Provide the (x, y) coordinate of the cell's center where the given text is located.  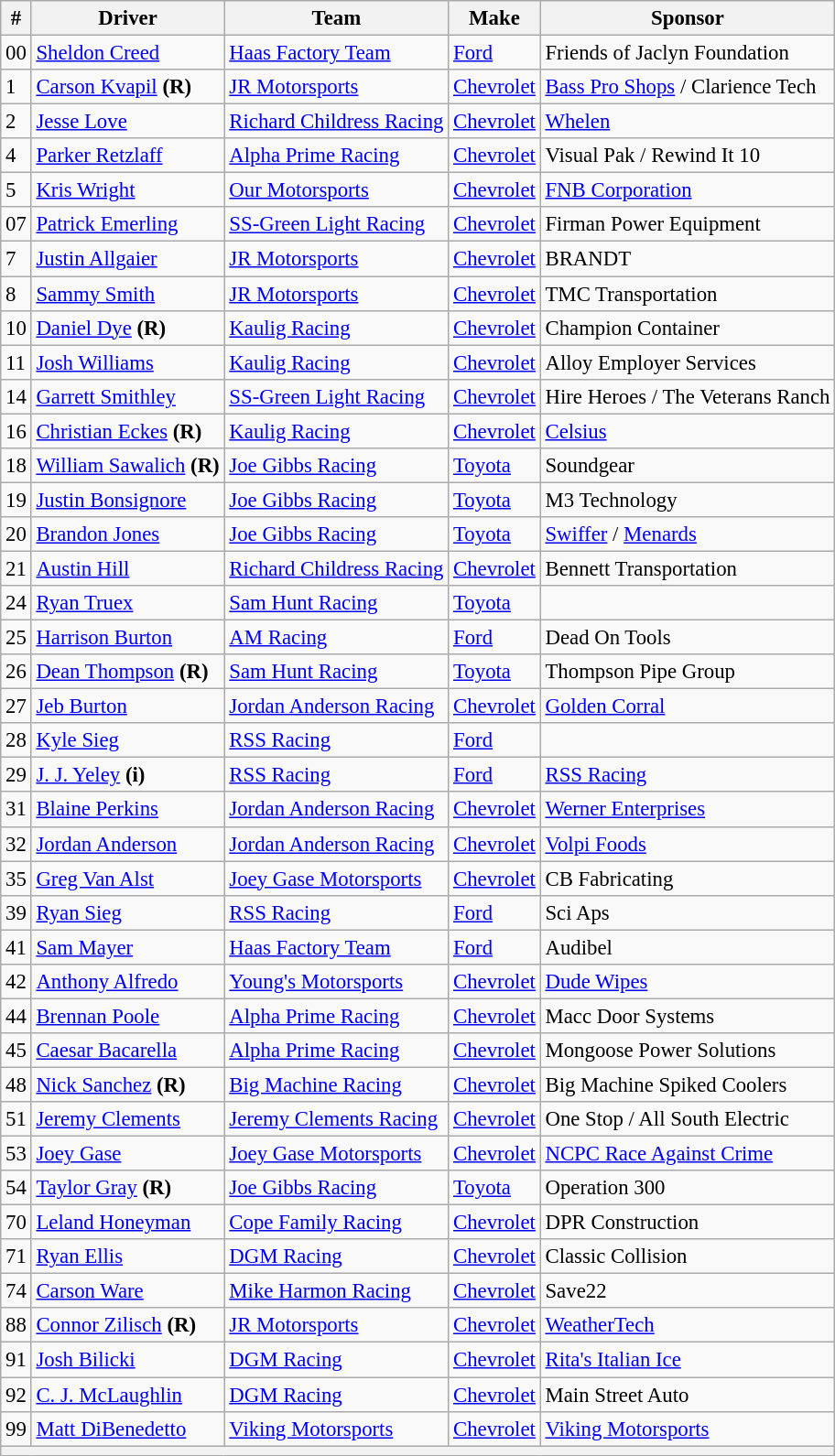
Whelen (688, 122)
Main Street Auto (688, 1395)
70 (16, 1223)
Young's Motorsports (337, 982)
74 (16, 1291)
Macc Door Systems (688, 1016)
Jesse Love (128, 122)
Josh Bilicki (128, 1360)
48 (16, 1084)
Big Machine Spiked Coolers (688, 1084)
Austin Hill (128, 568)
Brandon Jones (128, 534)
54 (16, 1188)
Daniel Dye (R) (128, 328)
53 (16, 1154)
Sheldon Creed (128, 53)
J. J. Yeley (i) (128, 775)
21 (16, 568)
Make (494, 18)
39 (16, 912)
Nick Sanchez (R) (128, 1084)
Classic Collision (688, 1256)
14 (16, 396)
One Stop / All South Electric (688, 1119)
Josh Williams (128, 362)
19 (16, 500)
24 (16, 603)
Friends of Jaclyn Foundation (688, 53)
7 (16, 259)
Sci Aps (688, 912)
Rita's Italian Ice (688, 1360)
4 (16, 156)
18 (16, 466)
71 (16, 1256)
10 (16, 328)
Leland Honeyman (128, 1223)
Mongoose Power Solutions (688, 1051)
Sammy Smith (128, 294)
Bass Pro Shops / Clarience Tech (688, 87)
Dude Wipes (688, 982)
35 (16, 879)
41 (16, 947)
Soundgear (688, 466)
Alloy Employer Services (688, 362)
28 (16, 740)
Brennan Poole (128, 1016)
1 (16, 87)
Ryan Sieg (128, 912)
26 (16, 672)
8 (16, 294)
Ryan Ellis (128, 1256)
Save22 (688, 1291)
Swiffer / Menards (688, 534)
Greg Van Alst (128, 879)
Champion Container (688, 328)
CB Fabricating (688, 879)
Cope Family Racing (337, 1223)
Audibel (688, 947)
99 (16, 1429)
Taylor Gray (R) (128, 1188)
Kris Wright (128, 190)
Jordan Anderson (128, 844)
Mike Harmon Racing (337, 1291)
29 (16, 775)
07 (16, 224)
Visual Pak / Rewind It 10 (688, 156)
Matt DiBenedetto (128, 1429)
Parker Retzlaff (128, 156)
Carson Ware (128, 1291)
Sam Mayer (128, 947)
Ryan Truex (128, 603)
Werner Enterprises (688, 810)
Jeremy Clements (128, 1119)
Thompson Pipe Group (688, 672)
M3 Technology (688, 500)
DPR Construction (688, 1223)
Anthony Alfredo (128, 982)
Firman Power Equipment (688, 224)
11 (16, 362)
Hire Heroes / The Veterans Ranch (688, 396)
Jeremy Clements Racing (337, 1119)
Driver (128, 18)
5 (16, 190)
27 (16, 706)
Harrison Burton (128, 638)
Bennett Transportation (688, 568)
Dean Thompson (R) (128, 672)
Big Machine Racing (337, 1084)
00 (16, 53)
William Sawalich (R) (128, 466)
Team (337, 18)
Kyle Sieg (128, 740)
C. J. McLaughlin (128, 1395)
Justin Bonsignore (128, 500)
31 (16, 810)
Justin Allgaier (128, 259)
TMC Transportation (688, 294)
Carson Kvapil (R) (128, 87)
Blaine Perkins (128, 810)
25 (16, 638)
AM Racing (337, 638)
Golden Corral (688, 706)
88 (16, 1326)
92 (16, 1395)
42 (16, 982)
20 (16, 534)
BRANDT (688, 259)
16 (16, 431)
Celsius (688, 431)
Patrick Emerling (128, 224)
32 (16, 844)
Sponsor (688, 18)
45 (16, 1051)
NCPC Race Against Crime (688, 1154)
Jeb Burton (128, 706)
# (16, 18)
Connor Zilisch (R) (128, 1326)
91 (16, 1360)
2 (16, 122)
WeatherTech (688, 1326)
Garrett Smithley (128, 396)
51 (16, 1119)
Joey Gase (128, 1154)
Christian Eckes (R) (128, 431)
Operation 300 (688, 1188)
Our Motorsports (337, 190)
FNB Corporation (688, 190)
Caesar Bacarella (128, 1051)
44 (16, 1016)
Volpi Foods (688, 844)
Dead On Tools (688, 638)
